Find where the given text appears and provide that cell's center as [X, Y] coordinate. 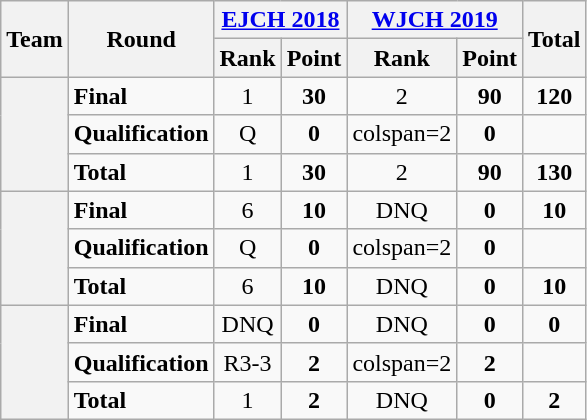
Team [35, 39]
R3-3 [248, 362]
Round [141, 39]
120 [555, 96]
WJCH 2019 [435, 20]
EJCH 2018 [280, 20]
130 [555, 172]
